Pinpoint the cell where the given text exists, returning its [X, Y] midpoint coordinate. 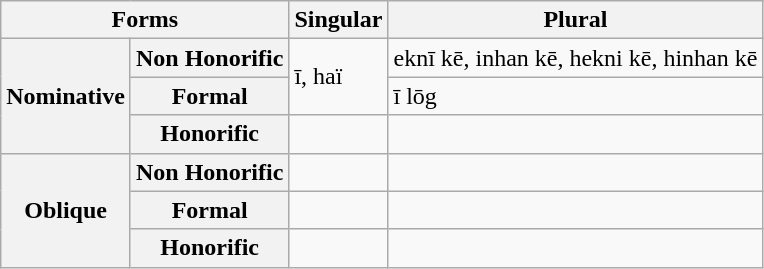
Nominative [66, 96]
Singular [338, 20]
ī lōg [576, 96]
Plural [576, 20]
Forms [145, 20]
eknī kē, inhan kē, hekni kē, hinhan kē [576, 58]
ī, haï [338, 77]
Oblique [66, 210]
